Capture the cell that displays the provided text and extract its [x, y] central coordinate. 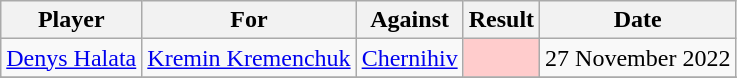
For [249, 20]
Chernihiv [410, 58]
Player [72, 20]
Denys Halata [72, 58]
27 November 2022 [638, 58]
Result [501, 20]
Date [638, 20]
Against [410, 20]
Kremin Kremenchuk [249, 58]
